Return [X, Y] of the center of cell containing provided text 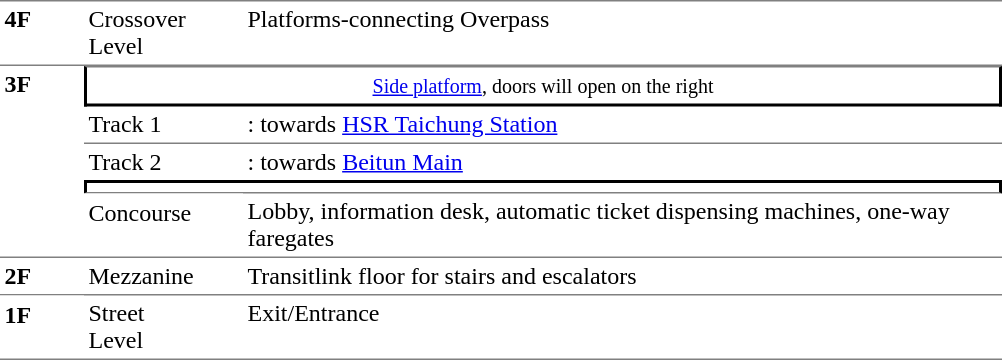
Side platform, doors will open on the right [543, 86]
Mezzanine [164, 276]
Transitlink floor for stairs and escalators [622, 276]
3F [42, 161]
Platforms-connecting Overpass [622, 33]
Track 1 [164, 125]
StreetLevel [164, 328]
1F [42, 328]
Concourse [164, 226]
: towards HSR Taichung Station [622, 125]
Track 2 [164, 162]
CrossoverLevel [164, 33]
4F [42, 33]
: towards Beitun Main [622, 162]
Lobby, information desk, automatic ticket dispensing machines, one-way faregates [622, 226]
2F [42, 276]
Exit/Entrance [622, 328]
